Return [x, y] of the center of cell containing provided text 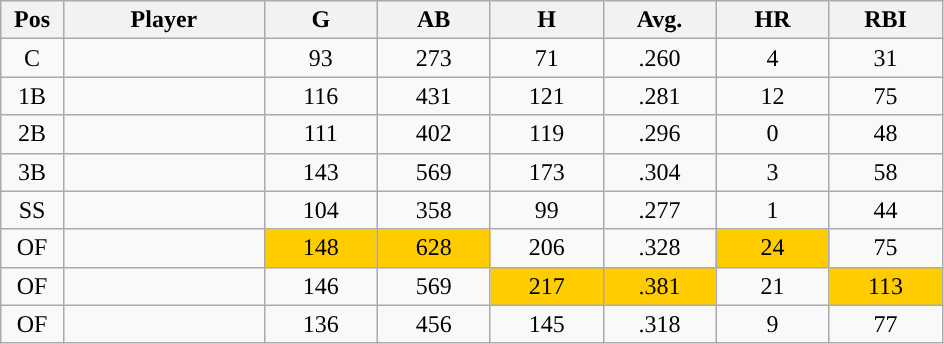
173 [546, 172]
12 [772, 96]
AB [434, 20]
SS [32, 210]
121 [546, 96]
273 [434, 58]
77 [886, 324]
206 [546, 248]
146 [320, 286]
.260 [660, 58]
21 [772, 286]
48 [886, 134]
.277 [660, 210]
71 [546, 58]
99 [546, 210]
44 [886, 210]
2B [32, 134]
C [32, 58]
113 [886, 286]
1 [772, 210]
0 [772, 134]
.318 [660, 324]
93 [320, 58]
H [546, 20]
628 [434, 248]
Avg. [660, 20]
431 [434, 96]
.281 [660, 96]
111 [320, 134]
3B [32, 172]
24 [772, 248]
217 [546, 286]
.381 [660, 286]
Player [164, 20]
143 [320, 172]
Pos [32, 20]
31 [886, 58]
G [320, 20]
145 [546, 324]
119 [546, 134]
58 [886, 172]
RBI [886, 20]
136 [320, 324]
4 [772, 58]
.328 [660, 248]
HR [772, 20]
148 [320, 248]
402 [434, 134]
104 [320, 210]
456 [434, 324]
1B [32, 96]
.304 [660, 172]
3 [772, 172]
116 [320, 96]
.296 [660, 134]
9 [772, 324]
358 [434, 210]
